Capture the cell that displays the provided text and extract its (x, y) central coordinate. 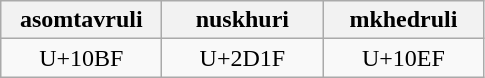
nuskhuri (242, 20)
mkhedruli (404, 20)
U+10EF (404, 58)
asomtavruli (82, 20)
U+10BF (82, 58)
U+2D1F (242, 58)
